Return the (X, Y) coordinate for the center point of the cell that contains the specified text.  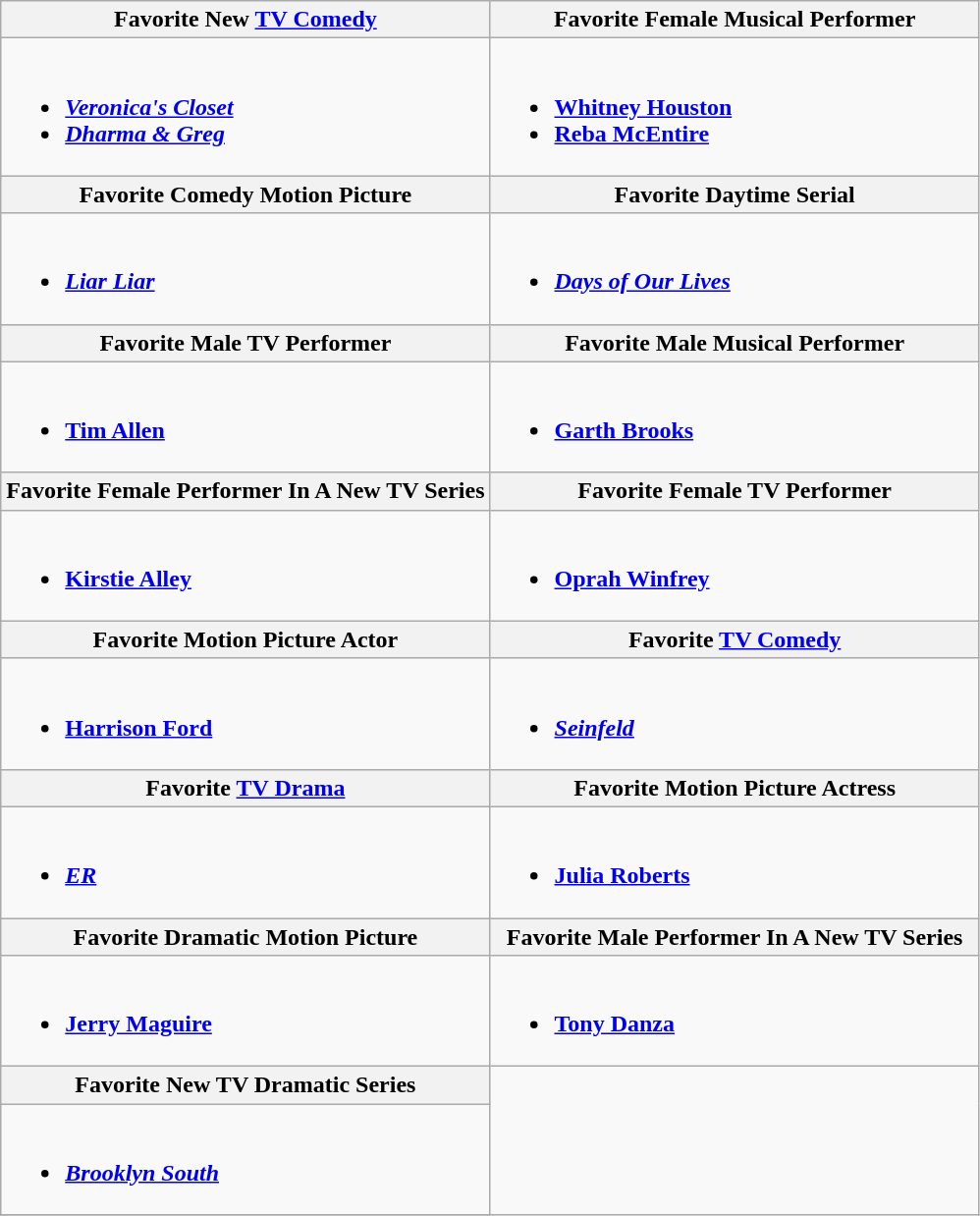
Seinfeld (735, 713)
Jerry Maguire (245, 1012)
Harrison Ford (245, 713)
Favorite Male Musical Performer (735, 343)
Favorite Female TV Performer (735, 491)
Favorite Male TV Performer (245, 343)
ER (245, 862)
Veronica's ClosetDharma & Greg (245, 107)
Favorite Comedy Motion Picture (245, 194)
Favorite Female Musical Performer (735, 20)
Julia Roberts (735, 862)
Days of Our Lives (735, 269)
Favorite Daytime Serial (735, 194)
Oprah Winfrey (735, 566)
Tony Danza (735, 1012)
Favorite New TV Dramatic Series (245, 1085)
Tim Allen (245, 416)
Liar Liar (245, 269)
Kirstie Alley (245, 566)
Favorite Motion Picture Actress (735, 788)
Garth Brooks (735, 416)
Favorite Female Performer In A New TV Series (245, 491)
Favorite Dramatic Motion Picture (245, 936)
Favorite New TV Comedy (245, 20)
Brooklyn South (245, 1159)
Favorite TV Drama (245, 788)
Favorite Male Performer In A New TV Series (735, 936)
Favorite TV Comedy (735, 639)
Favorite Motion Picture Actor (245, 639)
Whitney HoustonReba McEntire (735, 107)
